From the cell containing the given text, extract its center point as [X, Y] coordinate. 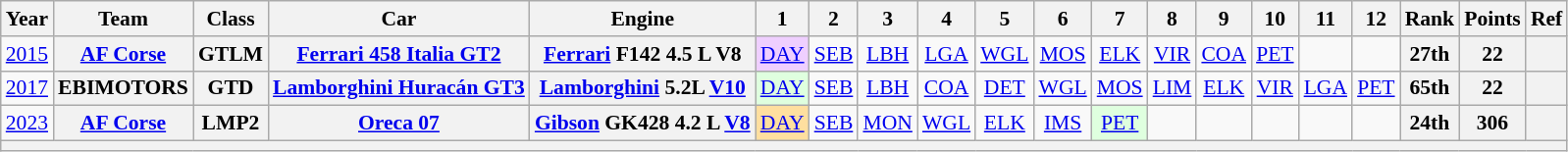
DET [1005, 88]
9 [1224, 19]
Engine [643, 19]
Year [27, 19]
65th [1431, 88]
Gibson GK428 4.2 L V8 [643, 124]
8 [1173, 19]
GTD [231, 88]
MON [887, 124]
2017 [27, 88]
6 [1062, 19]
Ref [1546, 19]
IMS [1062, 124]
306 [1492, 124]
Oreca 07 [398, 124]
2023 [27, 124]
Car [398, 19]
Team [124, 19]
Rank [1431, 19]
Ferrari F142 4.5 L V8 [643, 54]
5 [1005, 19]
LMP2 [231, 124]
1 [783, 19]
24th [1431, 124]
LIM [1173, 88]
12 [1376, 19]
27th [1431, 54]
2 [834, 19]
7 [1121, 19]
Lamborghini 5.2L V10 [643, 88]
11 [1326, 19]
Lamborghini Huracán GT3 [398, 88]
Ferrari 458 Italia GT2 [398, 54]
10 [1276, 19]
Class [231, 19]
GTLM [231, 54]
EBIMOTORS [124, 88]
4 [946, 19]
2015 [27, 54]
3 [887, 19]
Points [1492, 19]
